Return [X, Y] of the center of cell containing provided text 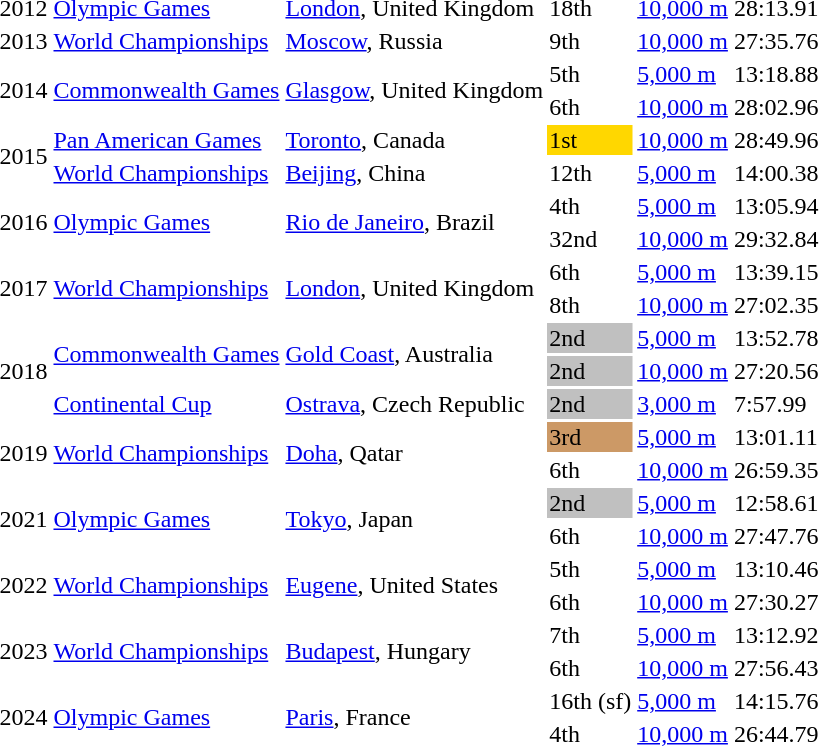
Ostrava, Czech Republic [414, 404]
1st [590, 140]
Tokyo, Japan [414, 520]
12th [590, 173]
3rd [590, 437]
7th [590, 635]
8th [590, 305]
Continental Cup [166, 404]
32nd [590, 239]
Pan American Games [166, 140]
Eugene, United States [414, 586]
Doha, Qatar [414, 454]
London, United Kingdom [414, 288]
Glasgow, United Kingdom [414, 90]
Gold Coast, Australia [414, 354]
16th (sf) [590, 701]
3,000 m [683, 404]
Moscow, Russia [414, 41]
4th [590, 206]
Budapest, Hungary [414, 652]
9th [590, 41]
Beijing, China [414, 173]
Toronto, Canada [414, 140]
Rio de Janeiro, Brazil [414, 222]
